Pinpoint the cell where the given text exists, returning its [x, y] midpoint coordinate. 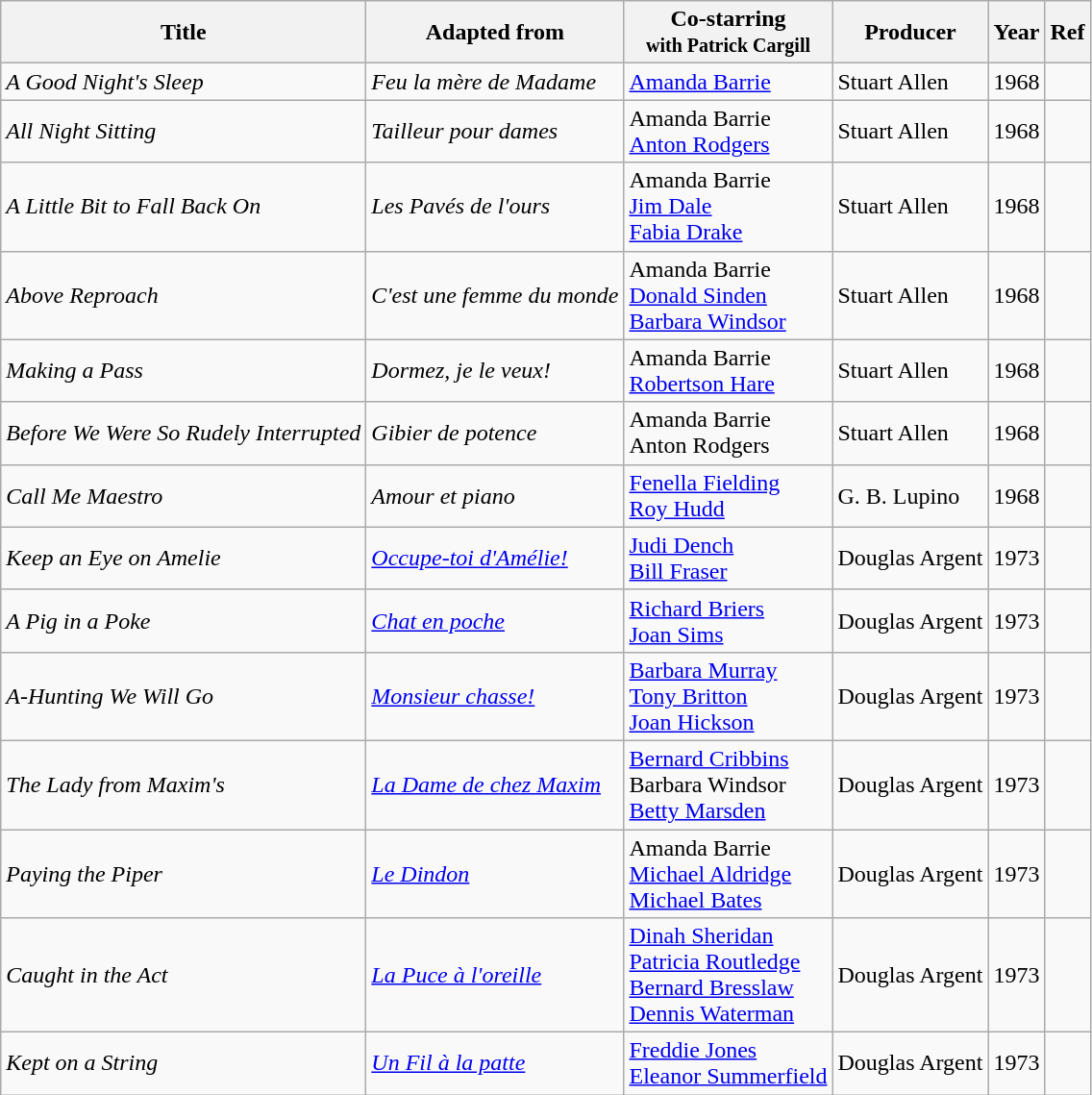
Amanda Barrie [729, 82]
All Night Sitting [184, 131]
Amanda BarrieDonald SindenBarbara Windsor [729, 295]
Amour et piano [495, 496]
La Dame de chez Maxim [495, 784]
Freddie JonesEleanor Summerfield [729, 1063]
Judi DenchBill Fraser [729, 558]
Barbara MurrayTony BrittonJoan Hickson [729, 696]
Gibier de potence [495, 433]
Amanda BarrieMichael AldridgeMichael Bates [729, 873]
C'est une femme du monde [495, 295]
Keep an Eye on Amelie [184, 558]
Tailleur pour dames [495, 131]
Amanda BarrieJim DaleFabia Drake [729, 207]
Un Fil à la patte [495, 1063]
Making a Pass [184, 371]
Paying the Piper [184, 873]
Occupe-toi d'Amélie! [495, 558]
La Puce à l'oreille [495, 975]
The Lady from Maxim's [184, 784]
Richard BriersJoan Sims [729, 621]
Le Dindon [495, 873]
Call Me Maestro [184, 496]
Amanda BarrieRobertson Hare [729, 371]
Ref [1067, 33]
Dormez, je le veux! [495, 371]
G. B. Lupino [910, 496]
Before We Were So Rudely Interrupted [184, 433]
Title [184, 33]
Les Pavés de l'ours [495, 207]
Caught in the Act [184, 975]
Chat en poche [495, 621]
A Pig in a Poke [184, 621]
Dinah SheridanPatricia RoutledgeBernard BresslawDennis Waterman [729, 975]
Producer [910, 33]
Bernard CribbinsBarbara WindsorBetty Marsden [729, 784]
Above Reproach [184, 295]
Co-starringwith Patrick Cargill [729, 33]
A Good Night's Sleep [184, 82]
A-Hunting We Will Go [184, 696]
A Little Bit to Fall Back On [184, 207]
Kept on a String [184, 1063]
Adapted from [495, 33]
Fenella FieldingRoy Hudd [729, 496]
Year [1017, 33]
Monsieur chasse! [495, 696]
Feu la mère de Madame [495, 82]
